Output the [x, y] coordinate of the center of the cell containing the given text.  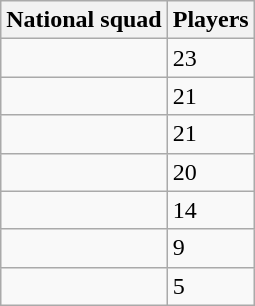
National squad [84, 20]
9 [210, 248]
5 [210, 286]
Players [210, 20]
23 [210, 58]
20 [210, 172]
14 [210, 210]
